Search for the cell housing the specified text and yield its (x, y) center coordinate. 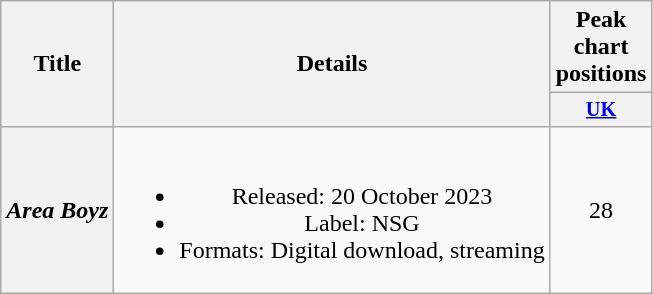
Released: 20 October 2023Label: NSGFormats: Digital download, streaming (332, 210)
UK (601, 110)
Area Boyz (58, 210)
Details (332, 64)
Peak chart positions (601, 47)
28 (601, 210)
Title (58, 64)
